Capture the cell that displays the provided text and extract its (X, Y) central coordinate. 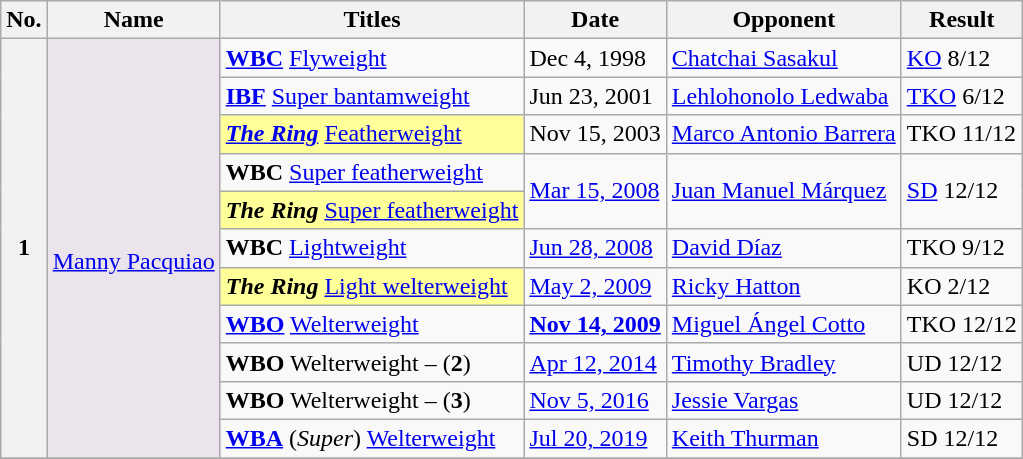
WBO Welterweight (372, 324)
The Ring Light welterweight (372, 286)
The Ring Featherweight (372, 134)
Result (962, 20)
IBF Super bantamweight (372, 96)
May 2, 2009 (595, 286)
Marco Antonio Barrera (784, 134)
Titles (372, 20)
Jun 28, 2008 (595, 248)
TKO 6/12 (962, 96)
David Díaz (784, 248)
Lehlohonolo Ledwaba (784, 96)
Ricky Hatton (784, 286)
No. (24, 20)
Jun 23, 2001 (595, 96)
Nov 5, 2016 (595, 400)
WBO Welterweight – (2) (372, 362)
Nov 15, 2003 (595, 134)
Opponent (784, 20)
Dec 4, 1998 (595, 58)
Manny Pacquiao (134, 248)
Mar 15, 2008 (595, 191)
Jul 20, 2019 (595, 438)
Keith Thurman (784, 438)
Juan Manuel Márquez (784, 191)
Name (134, 20)
1 (24, 248)
Chatchai Sasakul (784, 58)
WBC Lightweight (372, 248)
KO 2/12 (962, 286)
TKO 11/12 (962, 134)
Nov 14, 2009 (595, 324)
Jessie Vargas (784, 400)
WBC Super featherweight (372, 172)
WBO Welterweight – (3) (372, 400)
WBA (Super) Welterweight (372, 438)
Apr 12, 2014 (595, 362)
Miguel Ángel Cotto (784, 324)
Date (595, 20)
The Ring Super featherweight (372, 210)
Timothy Bradley (784, 362)
WBC Flyweight (372, 58)
TKO 9/12 (962, 248)
TKO 12/12 (962, 324)
KO 8/12 (962, 58)
